Capture the cell that displays the provided text and extract its (X, Y) central coordinate. 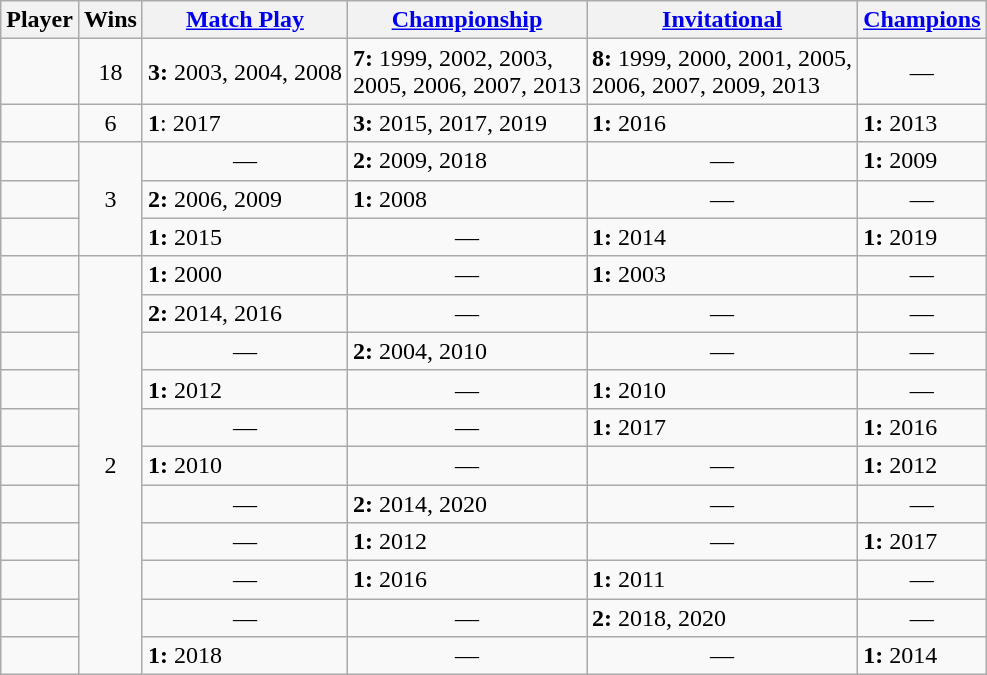
Match Play (244, 20)
1: 2000 (244, 275)
Champions (922, 20)
2: 2014, 2016 (244, 313)
3 (110, 199)
Invitational (722, 20)
18 (110, 72)
8: 1999, 2000, 2001, 2005,2006, 2007, 2009, 2013 (722, 72)
2: 2006, 2009 (244, 199)
2: 2014, 2020 (466, 503)
2: 2004, 2010 (466, 351)
1: 2015 (244, 237)
1: 2013 (922, 123)
1: 2003 (722, 275)
3: 2015, 2017, 2019 (466, 123)
3: 2003, 2004, 2008 (244, 72)
Player (40, 20)
1: 2009 (922, 161)
Wins (110, 20)
6 (110, 123)
2 (110, 466)
7: 1999, 2002, 2003,2005, 2006, 2007, 2013 (466, 72)
1: 2018 (244, 656)
2: 2009, 2018 (466, 161)
1: 2019 (922, 237)
2: 2018, 2020 (722, 618)
1: 2011 (722, 580)
Championship (466, 20)
1: 2008 (466, 199)
